Output the [X, Y] coordinate of the center of the cell containing the given text.  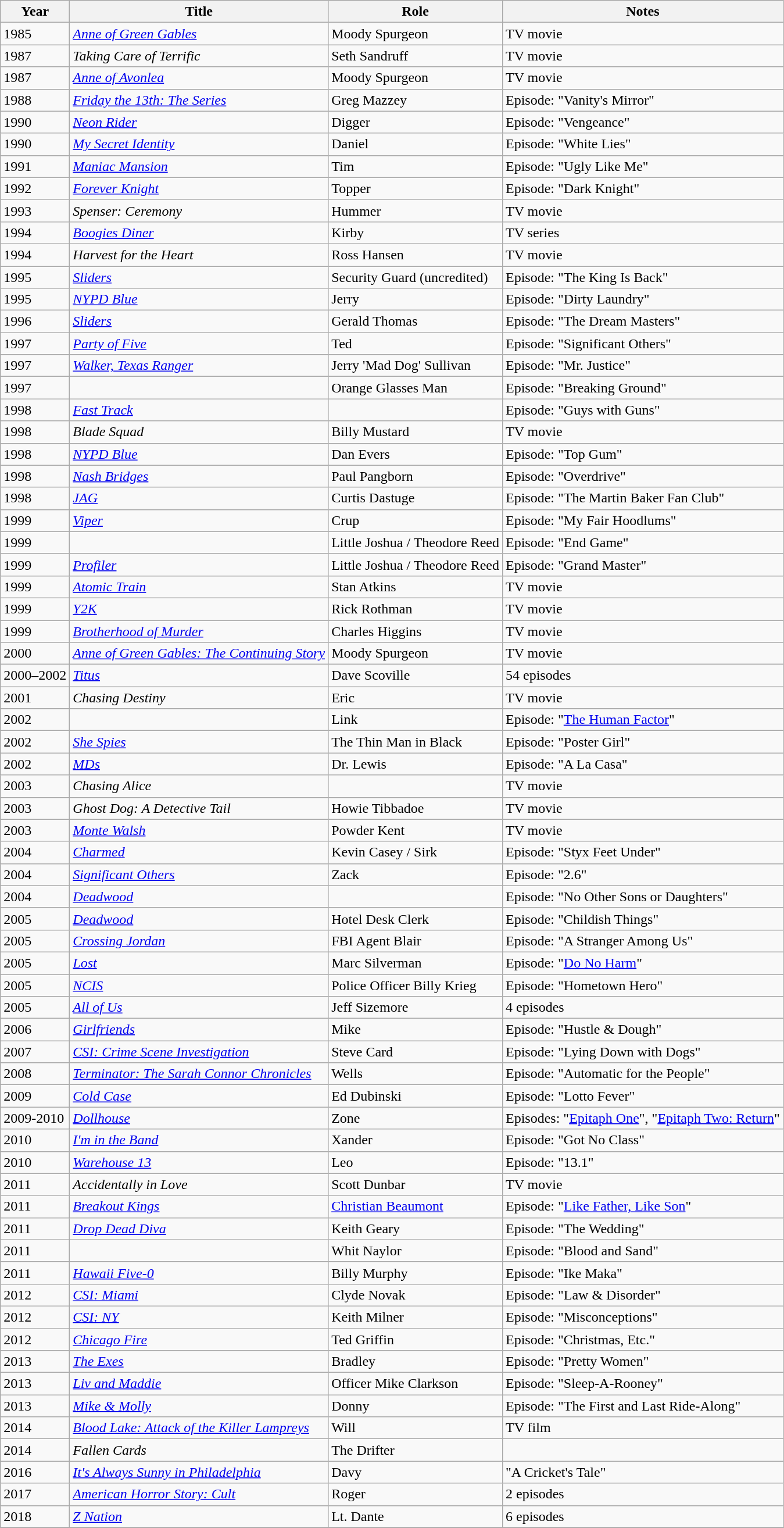
Bradley [416, 1362]
2018 [35, 1516]
Viper [199, 520]
Donny [416, 1406]
Episode: "Christmas, Etc." [643, 1339]
Episodes: "Epitaph One", "Epitaph Two: Return" [643, 1118]
Zack [416, 874]
Z Nation [199, 1516]
Boogies Diner [199, 233]
Gerald Thomas [416, 322]
Officer Mike Clarkson [416, 1384]
Howie Tibbadoe [416, 808]
Lost [199, 963]
Ross Hansen [416, 255]
Title [199, 12]
MDs [199, 764]
FBI Agent Blair [416, 941]
Ed Dubinski [416, 1096]
It's Always Sunny in Philadelphia [199, 1472]
I'm in the Band [199, 1140]
Paul Pangborn [416, 476]
Episode: "Styx Feet Under" [643, 852]
Episode: "Vengeance" [643, 122]
Monte Walsh [199, 830]
Harvest for the Heart [199, 255]
Brotherhood of Murder [199, 631]
Girlfriends [199, 1030]
2000–2002 [35, 676]
Scott Dunbar [416, 1184]
Chicago Fire [199, 1339]
Episode: "Automatic for the People" [643, 1074]
Year [35, 12]
Episode: "A Stranger Among Us" [643, 941]
Episode: "Lying Down with Dogs" [643, 1052]
Stan Atkins [416, 587]
Episode: "End Game" [643, 542]
2 episodes [643, 1494]
Ghost Dog: A Detective Tail [199, 808]
2008 [35, 1074]
Mike & Molly [199, 1406]
Neon Rider [199, 122]
Dave Scoville [416, 676]
Drop Dead Diva [199, 1229]
Kirby [416, 233]
Episode: "A La Casa" [643, 764]
Accidentally in Love [199, 1184]
Anne of Green Gables: The Continuing Story [199, 654]
Episode: "The Human Factor" [643, 720]
1996 [35, 322]
Ted Griffin [416, 1339]
Friday the 13th: The Series [199, 100]
Dr. Lewis [416, 764]
JAG [199, 498]
54 episodes [643, 676]
All of Us [199, 1008]
Marc Silverman [416, 963]
Episode: "Misconceptions" [643, 1317]
TV film [643, 1428]
Episode: "No Other Sons or Daughters" [643, 897]
Profiler [199, 565]
Episode: "The Wedding" [643, 1229]
Eric [416, 698]
Episode: "Got No Class" [643, 1140]
NCIS [199, 986]
Breakout Kings [199, 1206]
1988 [35, 100]
2001 [35, 698]
Hotel Desk Clerk [416, 919]
Significant Others [199, 874]
Keith Milner [416, 1317]
Billy Mustard [416, 432]
Lt. Dante [416, 1516]
Episode: "Breaking Ground" [643, 388]
Powder Kent [416, 830]
Atomic Train [199, 587]
CSI: NY [199, 1317]
Billy Murphy [416, 1273]
Episode: "2.6" [643, 874]
1993 [35, 210]
Spenser: Ceremony [199, 210]
Crup [416, 520]
Liv and Maddie [199, 1384]
My Secret Identity [199, 144]
Nash Bridges [199, 476]
Christian Beaumont [416, 1206]
Mike [416, 1030]
Episode: "Top Gum" [643, 454]
Episode: "Overdrive" [643, 476]
Episode: "13.1" [643, 1162]
2000 [35, 654]
Episode: "The King Is Back" [643, 277]
American Horror Story: Cult [199, 1494]
Taking Care of Terrific [199, 56]
Curtis Dastuge [416, 498]
Security Guard (uncredited) [416, 277]
Digger [416, 122]
Blade Squad [199, 432]
CSI: Crime Scene Investigation [199, 1052]
Zone [416, 1118]
Blood Lake: Attack of the Killer Lampreys [199, 1428]
Rick Rothman [416, 609]
1992 [35, 188]
Orange Glasses Man [416, 388]
Episode: "Sleep-A-Rooney" [643, 1384]
1991 [35, 166]
Episode: "Hometown Hero" [643, 986]
Kevin Casey / Sirk [416, 852]
Charmed [199, 852]
Charles Higgins [416, 631]
Episode: "Hustle & Dough" [643, 1030]
Dollhouse [199, 1118]
"A Cricket's Tale" [643, 1472]
The Thin Man in Black [416, 742]
Police Officer Billy Krieg [416, 986]
Episode: "Dark Knight" [643, 188]
Jerry [416, 299]
Dan Evers [416, 454]
Fast Track [199, 410]
2009 [35, 1096]
2006 [35, 1030]
Titus [199, 676]
Cold Case [199, 1096]
Role [416, 12]
Episode: "Ugly Like Me" [643, 166]
Episode: "Guys with Guns" [643, 410]
2017 [35, 1494]
Greg Mazzey [416, 100]
Clyde Novak [416, 1295]
Anne of Avonlea [199, 78]
Episode: "The Dream Masters" [643, 322]
Episode: "Like Father, Like Son" [643, 1206]
Chasing Destiny [199, 698]
1985 [35, 34]
Episode: "The First and Last Ride-Along" [643, 1406]
2007 [35, 1052]
Seth Sandruff [416, 56]
Episode: "Pretty Women" [643, 1362]
Episode: "Do No Harm" [643, 963]
CSI: Miami [199, 1295]
Terminator: The Sarah Connor Chronicles [199, 1074]
Episode: "Childish Things" [643, 919]
Episode: "Dirty Laundry" [643, 299]
Jeff Sizemore [416, 1008]
Episode: "Vanity's Mirror" [643, 100]
Steve Card [416, 1052]
2009-2010 [35, 1118]
The Exes [199, 1362]
Party of Five [199, 344]
Episode: "The Martin Baker Fan Club" [643, 498]
TV series [643, 233]
Episode: "Significant Others" [643, 344]
Episode: "Ike Maka" [643, 1273]
Y2K [199, 609]
Chasing Alice [199, 786]
Fallen Cards [199, 1450]
4 episodes [643, 1008]
Tim [416, 166]
Episode: "White Lies" [643, 144]
Daniel [416, 144]
Maniac Mansion [199, 166]
Episode: "Law & Disorder" [643, 1295]
Episode: "My Fair Hoodlums" [643, 520]
Crossing Jordan [199, 941]
Episode: "Lotto Fever" [643, 1096]
Whit Naylor [416, 1251]
Episode: "Poster Girl" [643, 742]
Roger [416, 1494]
Ted [416, 344]
Will [416, 1428]
Episode: "Grand Master" [643, 565]
Anne of Green Gables [199, 34]
6 episodes [643, 1516]
She Spies [199, 742]
Hummer [416, 210]
Davy [416, 1472]
Notes [643, 12]
Walker, Texas Ranger [199, 366]
Leo [416, 1162]
Hawaii Five-0 [199, 1273]
Link [416, 720]
The Drifter [416, 1450]
Episode: "Blood and Sand" [643, 1251]
Episode: "Mr. Justice" [643, 366]
2016 [35, 1472]
Wells [416, 1074]
Keith Geary [416, 1229]
Jerry 'Mad Dog' Sullivan [416, 366]
Forever Knight [199, 188]
Xander [416, 1140]
Warehouse 13 [199, 1162]
Topper [416, 188]
